Extract the (x, y) coordinate from the center of the cell holding the provided text.  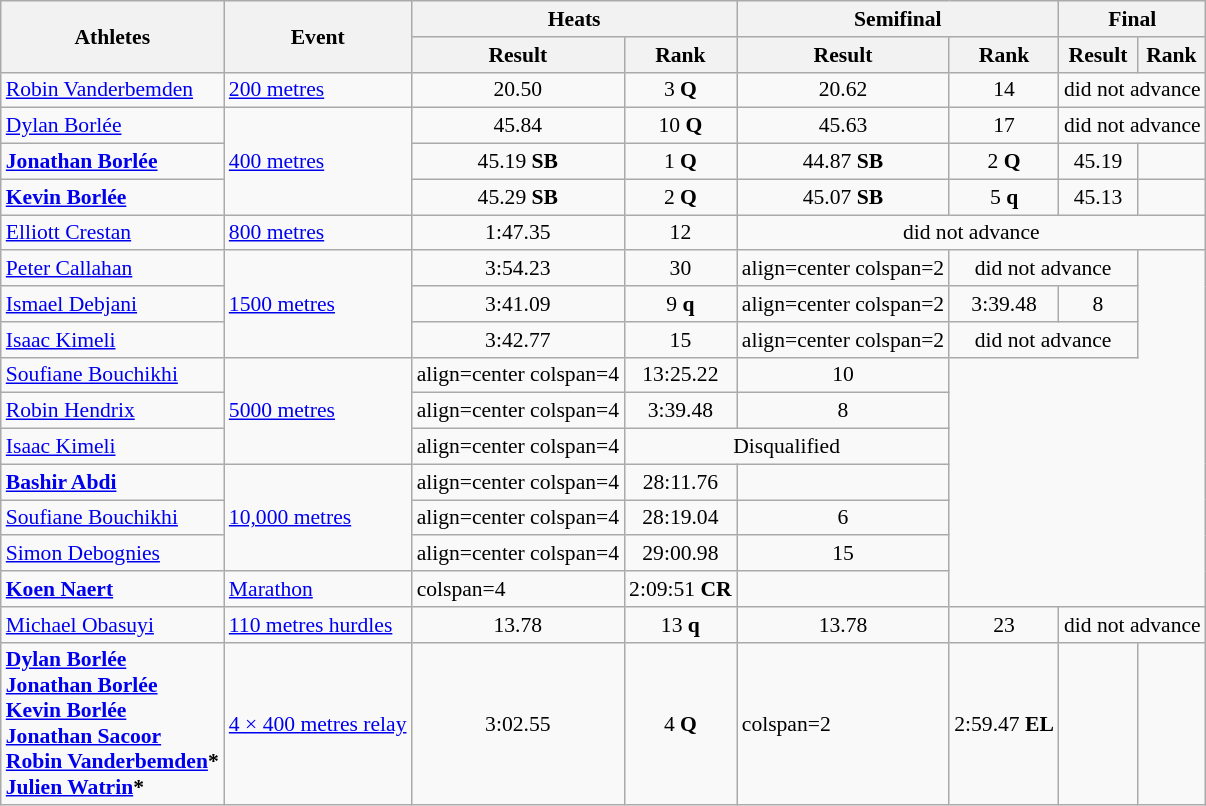
17 (1004, 126)
44.87 SB (843, 162)
110 metres hurdles (318, 625)
Ismael Debjani (112, 304)
45.29 SB (518, 197)
5000 metres (318, 410)
1:47.35 (518, 233)
800 metres (318, 233)
23 (1004, 625)
20.62 (843, 90)
28:19.04 (680, 518)
12 (680, 233)
29:00.98 (680, 554)
13 q (680, 625)
Bashir Abdi (112, 482)
Event (318, 36)
Michael Obasuyi (112, 625)
200 metres (318, 90)
45.19 (1098, 162)
3:54.23 (518, 269)
1500 metres (318, 304)
10 (843, 375)
3:02.55 (518, 724)
400 metres (318, 162)
Final (1132, 19)
Athletes (112, 36)
3:41.09 (518, 304)
Robin Hendrix (112, 411)
45.07 SB (843, 197)
5 q (1004, 197)
6 (843, 518)
10,000 metres (318, 518)
Marathon (318, 589)
Dylan Borlée (112, 126)
Jonathan Borlée (112, 162)
9 q (680, 304)
1 Q (680, 162)
45.84 (518, 126)
Koen Naert (112, 589)
45.19 SB (518, 162)
colspan=2 (843, 724)
Robin Vanderbemden (112, 90)
30 (680, 269)
20.50 (518, 90)
10 Q (680, 126)
colspan=4 (518, 589)
Semifinal (898, 19)
4 Q (680, 724)
3:42.77 (518, 340)
3 Q (680, 90)
Heats (574, 19)
Peter Callahan (112, 269)
2:59.47 EL (1004, 724)
14 (1004, 90)
Disqualified (786, 447)
45.13 (1098, 197)
13:25.22 (680, 375)
Elliott Crestan (112, 233)
Dylan BorléeJonathan BorléeKevin BorléeJonathan SacoorRobin Vanderbemden*Julien Watrin* (112, 724)
45.63 (843, 126)
28:11.76 (680, 482)
2:09:51 CR (680, 589)
Kevin Borlée (112, 197)
Simon Debognies (112, 554)
4 × 400 metres relay (318, 724)
